Identify which cell holds the provided text, then report its [x, y] central coordinate. 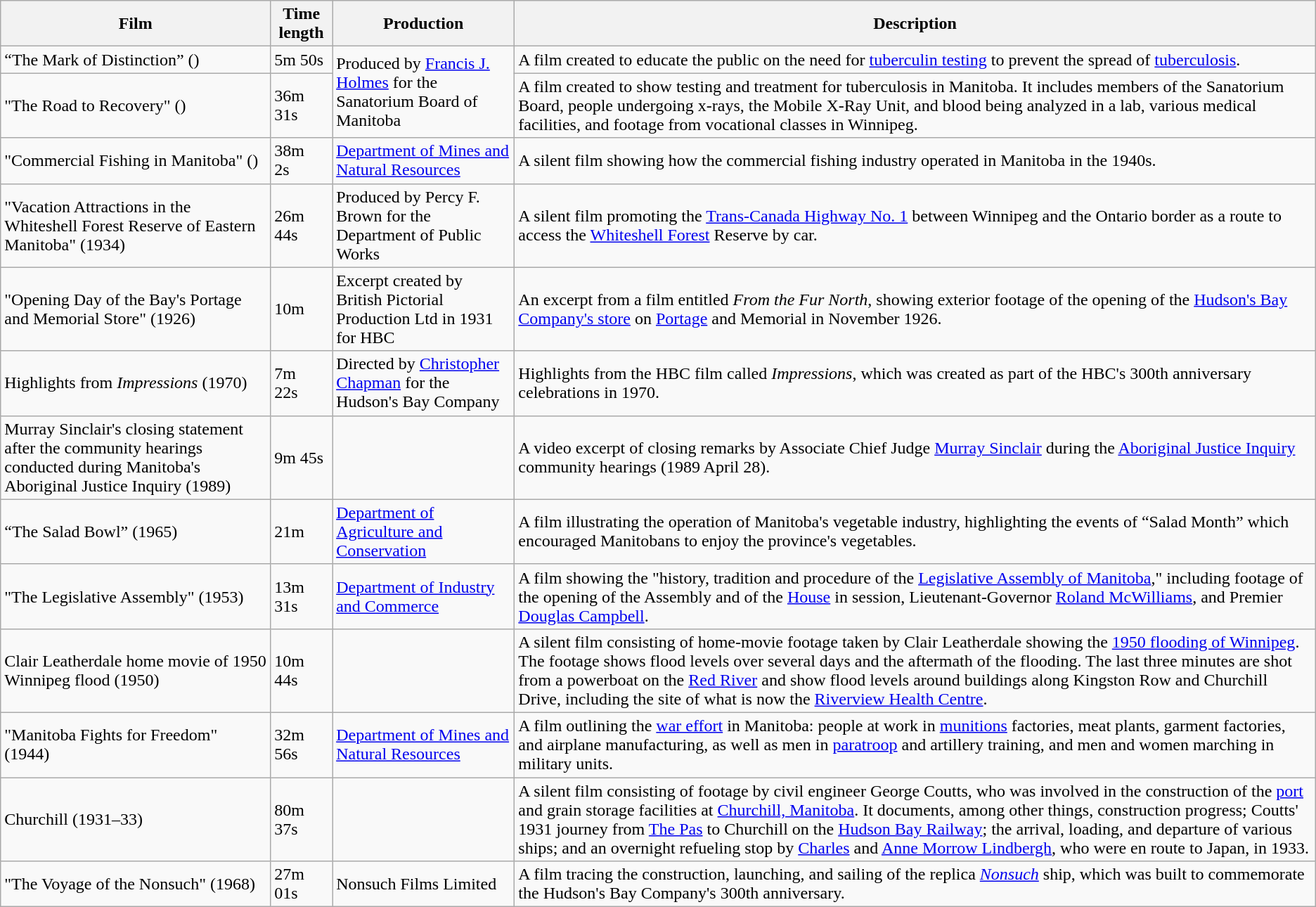
5m 50s [302, 60]
Production [423, 24]
A video excerpt of closing remarks by Associate Chief Judge Murray Sinclair during the Aboriginal Justice Inquiry community hearings (1989 April 28). [915, 457]
21m [302, 532]
Churchill (1931–33) [136, 820]
38m2s [302, 160]
13m31s [302, 596]
Time length [302, 24]
Highlights from the HBC film called Impressions, which was created as part of the HBC's 300th anniversary celebrations in 1970. [915, 383]
80m37s [302, 820]
"Manitoba Fights for Freedom" (1944) [136, 745]
Excerpt created by British Pictorial Production Ltd in 1931 for HBC [423, 309]
"Commercial Fishing in Manitoba" () [136, 160]
Nonsuch Films Limited [423, 885]
9m 45s [302, 457]
Produced by Francis J. Holmes for the Sanatorium Board of Manitoba [423, 92]
A film created to educate the public on the need for tuberculin testing to prevent the spread of tuberculosis. [915, 60]
"The Voyage of the Nonsuch" (1968) [136, 885]
A silent film showing how the commercial fishing industry operated in Manitoba in the 1940s. [915, 160]
“The Mark of Distinction” () [136, 60]
Murray Sinclair's closing statement after the community hearings conducted during Manitoba's Aboriginal Justice Inquiry (1989) [136, 457]
27m01s [302, 885]
Description [915, 24]
10m44s [302, 671]
"The Road to Recovery" () [136, 105]
"The Legislative Assembly" (1953) [136, 596]
26m44s [302, 225]
Department of Agriculture and Conservation [423, 532]
Highlights from Impressions (1970) [136, 383]
“The Salad Bowl” (1965) [136, 532]
"Opening Day of the Bay's Portage and Memorial Store" (1926) [136, 309]
"Vacation Attractions in the Whiteshell Forest Reserve of Eastern Manitoba" (1934) [136, 225]
Produced by Percy F. Brown for the Department of Public Works [423, 225]
7m22s [302, 383]
Directed by Christopher Chapman for the Hudson's Bay Company [423, 383]
32m56s [302, 745]
Department of Industry and Commerce [423, 596]
Clair Leatherdale home movie of 1950 Winnipeg flood (1950) [136, 671]
10m [302, 309]
36m 31s [302, 105]
Film [136, 24]
